For the text-containing cell, return its midpoint in [x, y] coordinate format. 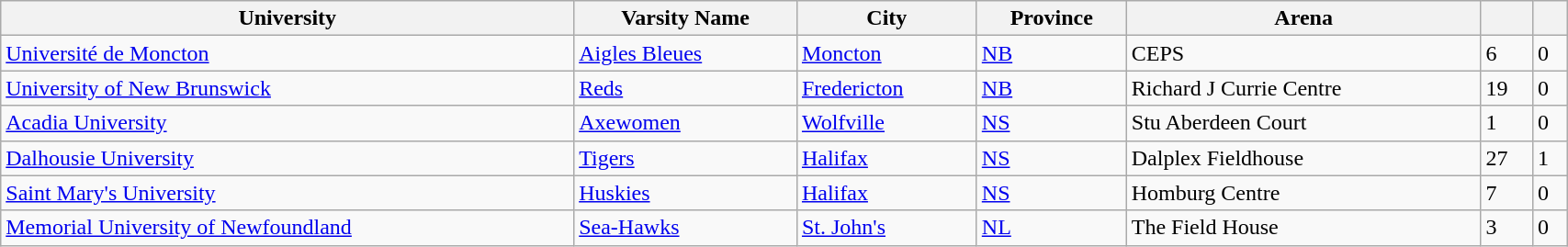
University of New Brunswick [288, 88]
19 [1506, 88]
Wolfville [886, 123]
Memorial University of Newfoundland [288, 228]
Richard J Currie Centre [1303, 88]
Huskies [685, 193]
Axewomen [685, 123]
Varsity Name [685, 18]
The Field House [1303, 228]
Reds [685, 88]
Université de Moncton [288, 53]
Aigles Bleues [685, 53]
Acadia University [288, 123]
Fredericton [886, 88]
Saint Mary's University [288, 193]
Homburg Centre [1303, 193]
Moncton [886, 53]
Dalhousie University [288, 158]
Province [1051, 18]
City [886, 18]
Dalplex Fieldhouse [1303, 158]
7 [1506, 193]
St. John's [886, 228]
3 [1506, 228]
Tigers [685, 158]
27 [1506, 158]
CEPS [1303, 53]
Sea-Hawks [685, 228]
University [288, 18]
Stu Aberdeen Court [1303, 123]
Arena [1303, 18]
6 [1506, 53]
NL [1051, 228]
